Provide the (X, Y) coordinate of the cell's center where the given text is located.  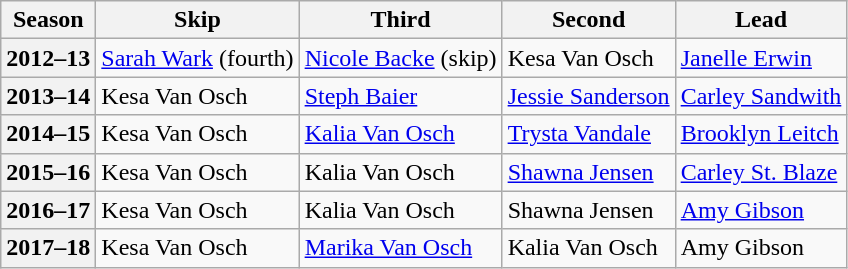
Carley Sandwith (761, 96)
2013–14 (48, 96)
Carley St. Blaze (761, 172)
2016–17 (48, 210)
Skip (198, 20)
2015–16 (48, 172)
Jessie Sanderson (588, 96)
2014–15 (48, 134)
2017–18 (48, 248)
Steph Baier (400, 96)
Third (400, 20)
Sarah Wark (fourth) (198, 58)
Trysta Vandale (588, 134)
Nicole Backe (skip) (400, 58)
Second (588, 20)
Janelle Erwin (761, 58)
2012–13 (48, 58)
Marika Van Osch (400, 248)
Season (48, 20)
Lead (761, 20)
Brooklyn Leitch (761, 134)
